For the text-containing cell, return its midpoint in (X, Y) coordinate format. 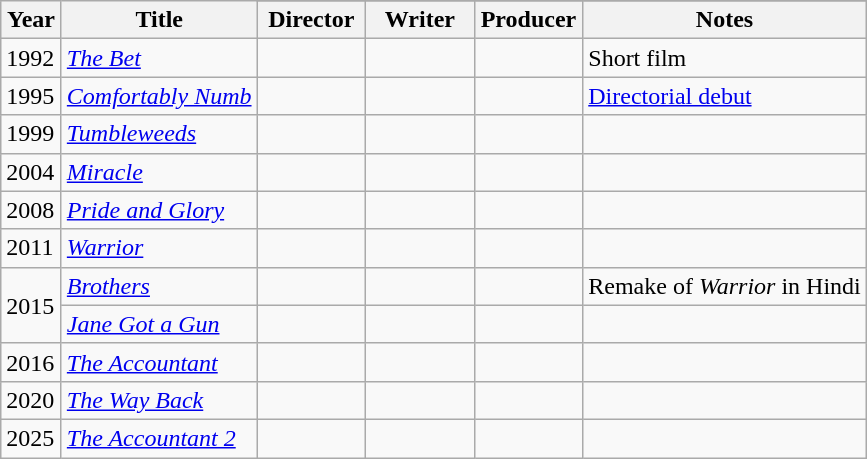
Title (159, 20)
Brothers (159, 286)
2004 (32, 172)
The Accountant (159, 362)
Warrior (159, 248)
Writer (420, 20)
Producer (528, 20)
Notes (725, 20)
Comfortably Numb (159, 96)
The Accountant 2 (159, 438)
Short film (725, 58)
2016 (32, 362)
The Way Back (159, 400)
2015 (32, 305)
2025 (32, 438)
1992 (32, 58)
2011 (32, 248)
Pride and Glory (159, 210)
The Bet (159, 58)
Remake of Warrior in Hindi (725, 286)
Director (312, 20)
Year (32, 20)
1995 (32, 96)
Directorial debut (725, 96)
2008 (32, 210)
Jane Got a Gun (159, 324)
Tumbleweeds (159, 134)
Miracle (159, 172)
2020 (32, 400)
1999 (32, 134)
